Search for the cell housing the specified text and yield its (x, y) center coordinate. 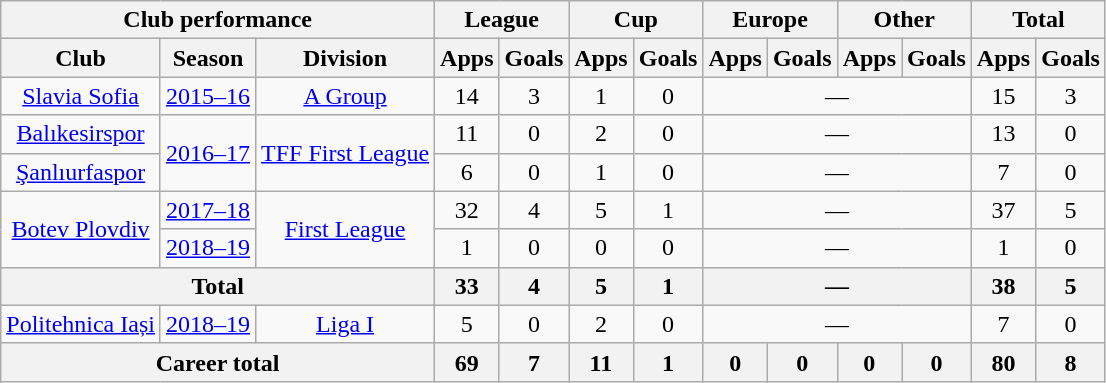
38 (1003, 286)
80 (1003, 362)
A Group (346, 96)
14 (467, 96)
Club performance (218, 20)
TFF First League (346, 153)
37 (1003, 210)
League (502, 20)
Politehnica Iași (81, 324)
Club (81, 58)
32 (467, 210)
Şanlıurfaspor (81, 172)
2017–18 (208, 210)
Balıkesirspor (81, 134)
First League (346, 229)
Europe (770, 20)
Career total (218, 362)
6 (467, 172)
69 (467, 362)
Botev Plovdiv (81, 229)
15 (1003, 96)
Season (208, 58)
Cup (636, 20)
Liga I (346, 324)
33 (467, 286)
13 (1003, 134)
8 (1071, 362)
Slavia Sofia (81, 96)
Other (904, 20)
Division (346, 58)
2015–16 (208, 96)
2016–17 (208, 153)
